Pinpoint the cell where the given text exists, returning its [X, Y] midpoint coordinate. 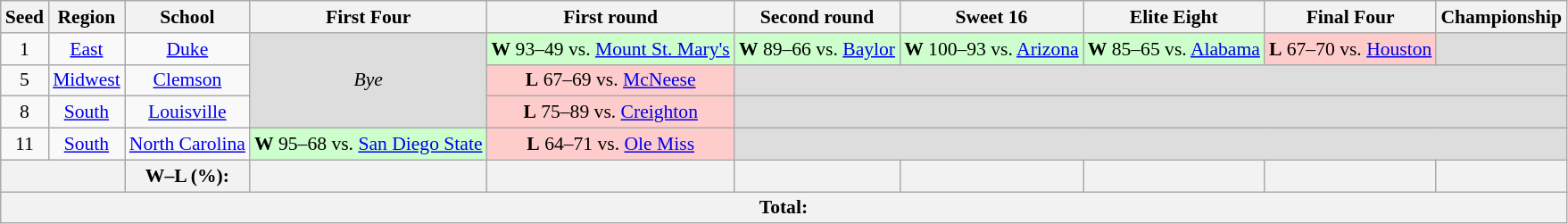
North Carolina [187, 145]
W 93–49 vs. Mount St. Mary's [610, 49]
First round [610, 17]
L 67–70 vs. Houston [1350, 49]
First Four [369, 17]
W 85–65 vs. Alabama [1174, 49]
Total: [784, 208]
Final Four [1350, 17]
W–L (%): [187, 176]
5 [25, 80]
1 [25, 49]
Seed [25, 17]
Duke [187, 49]
Midwest [87, 80]
Clemson [187, 80]
Bye [369, 80]
W 95–68 vs. San Diego State [369, 145]
W 89–66 vs. Baylor [817, 49]
L 67–69 vs. McNeese [610, 80]
School [187, 17]
East [87, 49]
Championship [1501, 17]
Louisville [187, 112]
11 [25, 145]
Region [87, 17]
L 75–89 vs. Creighton [610, 112]
L 64–71 vs. Ole Miss [610, 145]
Sweet 16 [991, 17]
Elite Eight [1174, 17]
W 100–93 vs. Arizona [991, 49]
Second round [817, 17]
8 [25, 112]
